Detect which cell encompasses the target text, then output its (X, Y) center coordinate. 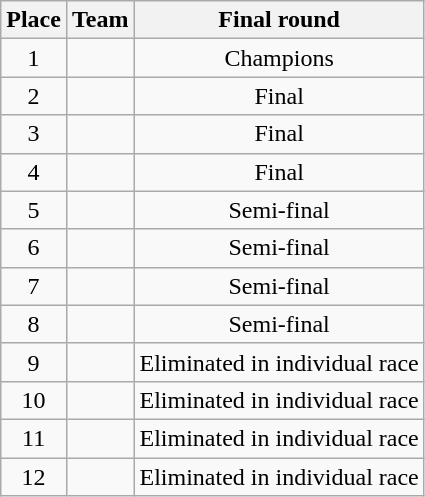
4 (34, 172)
Team (100, 20)
Place (34, 20)
11 (34, 438)
Champions (279, 58)
12 (34, 477)
Final round (279, 20)
1 (34, 58)
7 (34, 286)
8 (34, 324)
5 (34, 210)
2 (34, 96)
3 (34, 134)
10 (34, 400)
9 (34, 362)
6 (34, 248)
